Extract the [x, y] coordinate from the center of the cell holding the provided text.  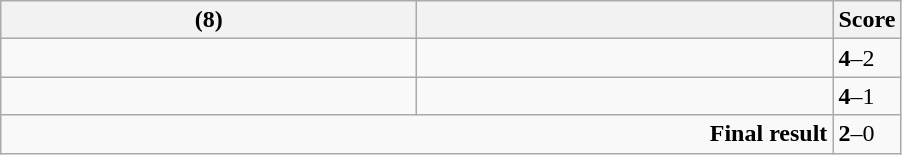
4–2 [867, 58]
2–0 [867, 134]
4–1 [867, 96]
(8) [209, 20]
Final result [417, 134]
Score [867, 20]
